Provide the [X, Y] coordinate of the cell's center where the given text is located.  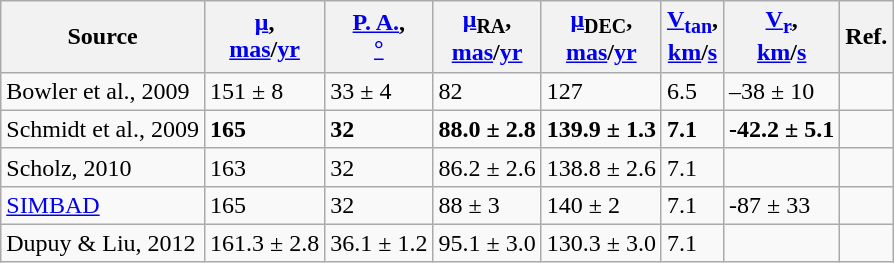
Scholz, 2010 [103, 167]
Vtan,km/s [692, 36]
86.2 ± 2.6 [487, 167]
88 ± 3 [487, 205]
140 ± 2 [601, 205]
36.1 ± 1.2 [379, 243]
95.1 ± 3.0 [487, 243]
163 [264, 167]
161.3 ± 2.8 [264, 243]
-87 ± 33 [782, 205]
138.8 ± 2.6 [601, 167]
82 [487, 91]
μRA,mas/yr [487, 36]
-42.2 ± 5.1 [782, 129]
Schmidt et al., 2009 [103, 129]
33 ± 4 [379, 91]
μ,mas/yr [264, 36]
Vr,km/s [782, 36]
151 ± 8 [264, 91]
–38 ± 10 [782, 91]
6.5 [692, 91]
130.3 ± 3.0 [601, 243]
P. A.,° [379, 36]
μDEC,mas/yr [601, 36]
Dupuy & Liu, 2012 [103, 243]
Source [103, 36]
SIMBAD [103, 205]
127 [601, 91]
139.9 ± 1.3 [601, 129]
88.0 ± 2.8 [487, 129]
Bowler et al., 2009 [103, 91]
Ref. [866, 36]
